Provide the [x, y] coordinate of the cell's center where the given text is located.  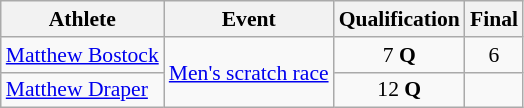
6 [494, 55]
Qualification [400, 19]
Matthew Draper [82, 90]
Final [494, 19]
Event [249, 19]
12 Q [400, 90]
Matthew Bostock [82, 55]
7 Q [400, 55]
Athlete [82, 19]
Men's scratch race [249, 72]
